Scan for the cell matching the given text and deliver its [X, Y] coordinate at center. 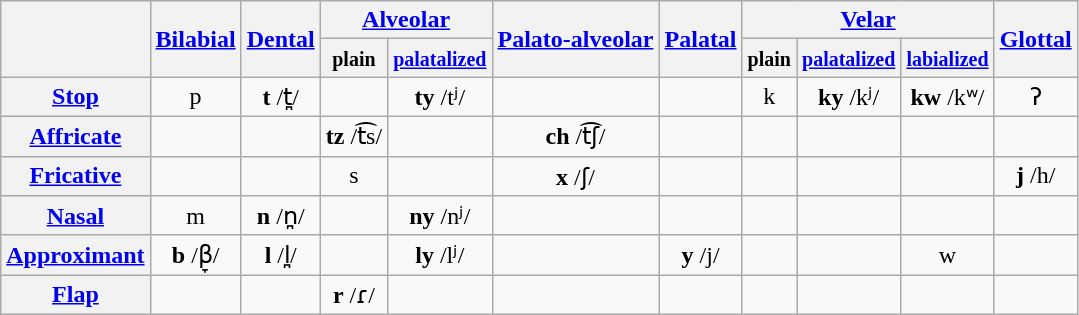
Fricative [76, 176]
ky /kʲ/ [848, 97]
ch /t͡ʃ/ [576, 136]
Bilabial [196, 39]
Stop [76, 97]
ʔ [1036, 97]
ty /tʲ/ [440, 97]
w [948, 255]
m [196, 216]
Palato-alveolar [576, 39]
b /β̞/ [196, 255]
kw /kʷ/ [948, 97]
Approximant [76, 255]
Affricate [76, 136]
j /h/ [1036, 176]
Palatal [700, 39]
x /ʃ/ [576, 176]
Nasal [76, 216]
ly /lʲ/ [440, 255]
Flap [76, 295]
t /t̪/ [280, 97]
Alveolar [406, 20]
Glottal [1036, 39]
Dental [280, 39]
y /j/ [700, 255]
ny /nʲ/ [440, 216]
labialized [948, 58]
r /ɾ/ [354, 295]
n /n̪/ [280, 216]
Velar [868, 20]
s [354, 176]
tz /t͡s/ [354, 136]
l /l̪/ [280, 255]
p [196, 97]
k [769, 97]
